Extract the (x, y) coordinate from the center of the cell holding the provided text.  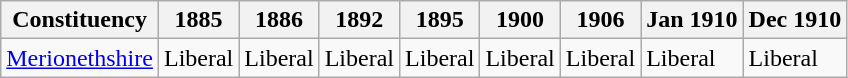
1886 (279, 20)
Jan 1910 (692, 20)
1885 (198, 20)
Dec 1910 (795, 20)
Constituency (80, 20)
1895 (440, 20)
1892 (359, 20)
1900 (520, 20)
Merionethshire (80, 58)
1906 (600, 20)
